Identify which cell holds the provided text, then report its [X, Y] central coordinate. 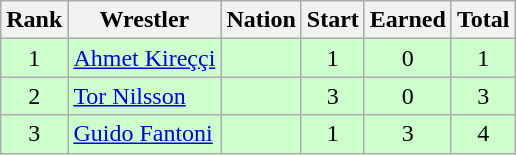
Ahmet Kireççi [144, 58]
Rank [34, 20]
2 [34, 96]
4 [483, 134]
Earned [408, 20]
Tor Nilsson [144, 96]
Total [483, 20]
Wrestler [144, 20]
Nation [261, 20]
Start [332, 20]
Guido Fantoni [144, 134]
